Scan for the cell matching the given text and deliver its [X, Y] coordinate at center. 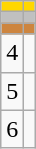
6 [12, 129]
5 [12, 91]
4 [12, 53]
